Find where the given text appears and provide that cell's center as (x, y) coordinate. 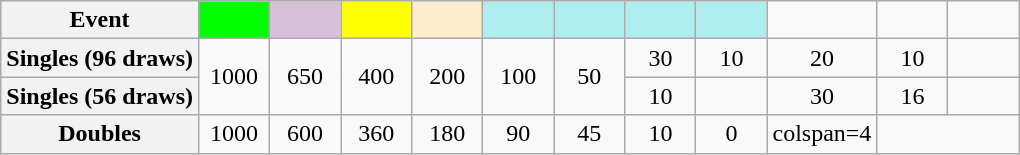
100 (518, 77)
0 (732, 134)
90 (518, 134)
360 (376, 134)
Doubles (100, 134)
16 (912, 96)
Singles (96 draws) (100, 58)
20 (822, 58)
45 (590, 134)
650 (306, 77)
400 (376, 77)
Singles (56 draws) (100, 96)
Event (100, 20)
50 (590, 77)
600 (306, 134)
180 (448, 134)
colspan=4 (822, 134)
200 (448, 77)
